Locate the cell with the specified text and output its (X, Y) center coordinate. 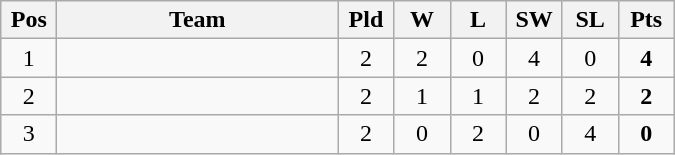
L (478, 20)
W (422, 20)
Pts (646, 20)
SL (590, 20)
Pos (29, 20)
Pld (366, 20)
3 (29, 134)
SW (534, 20)
Team (198, 20)
